Locate the cell with the specified text and output its (X, Y) center coordinate. 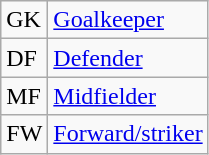
GK (24, 20)
Forward/striker (128, 134)
FW (24, 134)
Midfielder (128, 96)
Goalkeeper (128, 20)
Defender (128, 58)
MF (24, 96)
DF (24, 58)
